Return the [X, Y] coordinate for the center point of the cell that contains the specified text.  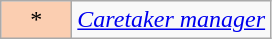
* [36, 20]
Caretaker manager [172, 20]
